Determine the [x, y] coordinate at the center of the cell enclosing the given text.  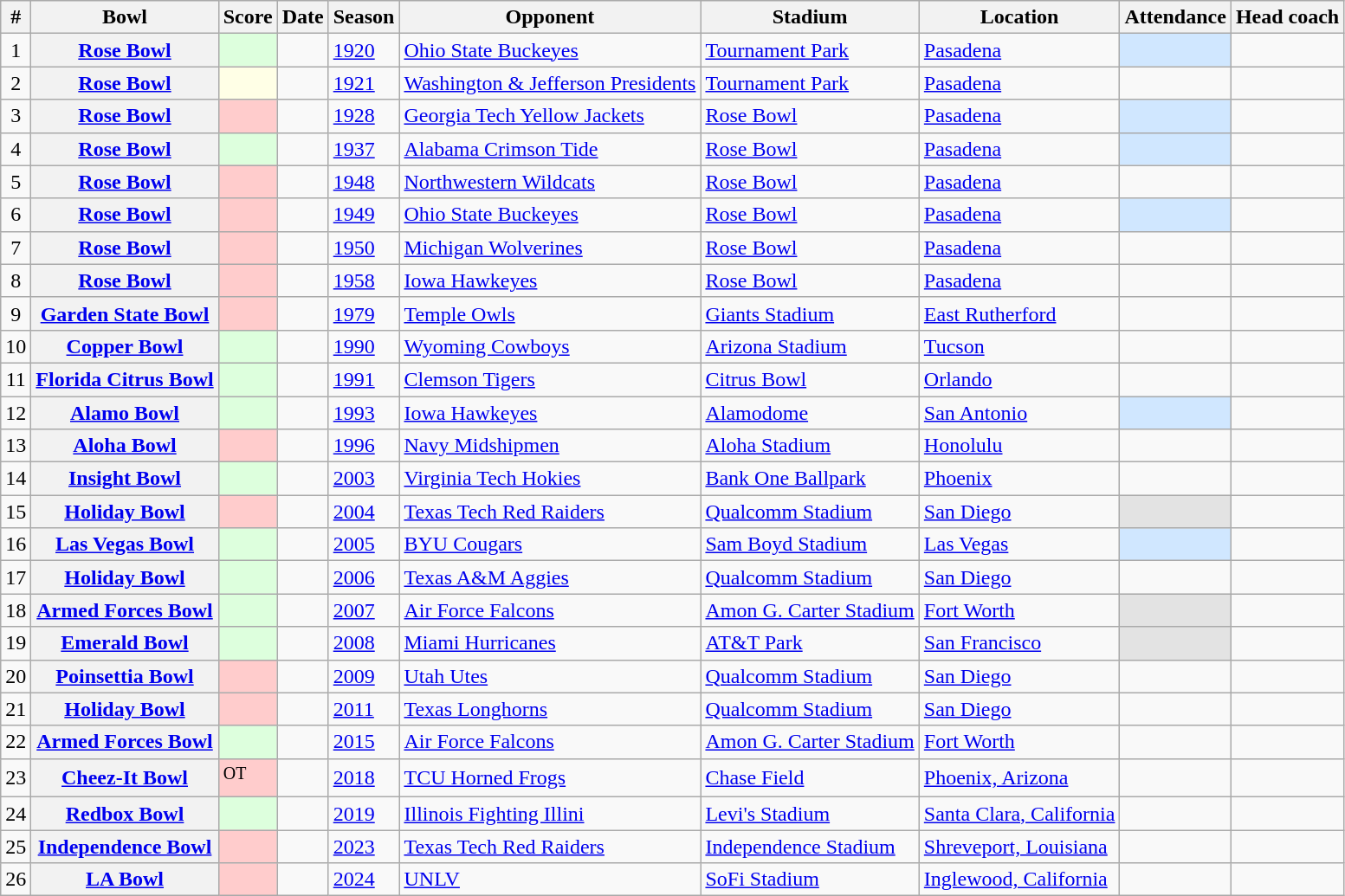
1921 [364, 83]
Insight Bowl [125, 479]
Bowl [125, 17]
21 [16, 709]
Independence Stadium [810, 847]
1949 [364, 215]
20 [16, 676]
Las Vegas [1019, 545]
15 [16, 512]
2003 [364, 479]
1948 [364, 182]
Independence Bowl [125, 847]
Bank One Ballpark [810, 479]
2018 [364, 777]
23 [16, 777]
San Antonio [1019, 413]
Phoenix [1019, 479]
24 [16, 814]
22 [16, 742]
Clemson Tigers [550, 379]
17 [16, 577]
Cheez-It Bowl [125, 777]
Citrus Bowl [810, 379]
Date [303, 17]
Attendance [1175, 17]
Score [248, 17]
Michigan Wolverines [550, 248]
2015 [364, 742]
1920 [364, 50]
Santa Clara, California [1019, 814]
BYU Cougars [550, 545]
Phoenix, Arizona [1019, 777]
SoFi Stadium [810, 880]
Giants Stadium [810, 313]
Illinois Fighting Illini [550, 814]
Levi's Stadium [810, 814]
14 [16, 479]
Navy Midshipmen [550, 446]
Location [1019, 17]
Temple Owls [550, 313]
Stadium [810, 17]
Garden State Bowl [125, 313]
Poinsettia Bowl [125, 676]
2008 [364, 643]
6 [16, 215]
Alamodome [810, 413]
Copper Bowl [125, 346]
8 [16, 280]
OT [248, 777]
Florida Citrus Bowl [125, 379]
1958 [364, 280]
Alamo Bowl [125, 413]
San Francisco [1019, 643]
1996 [364, 446]
1979 [364, 313]
1950 [364, 248]
Alabama Crimson Tide [550, 149]
2006 [364, 577]
Las Vegas Bowl [125, 545]
1928 [364, 116]
Season [364, 17]
Texas Longhorns [550, 709]
4 [16, 149]
2 [16, 83]
Inglewood, California [1019, 880]
Wyoming Cowboys [550, 346]
Aloha Bowl [125, 446]
Aloha Stadium [810, 446]
Emerald Bowl [125, 643]
9 [16, 313]
2011 [364, 709]
16 [16, 545]
UNLV [550, 880]
1937 [364, 149]
Honolulu [1019, 446]
3 [16, 116]
1990 [364, 346]
26 [16, 880]
Orlando [1019, 379]
Washington & Jefferson Presidents [550, 83]
East Rutherford [1019, 313]
Virginia Tech Hokies [550, 479]
13 [16, 446]
11 [16, 379]
LA Bowl [125, 880]
Georgia Tech Yellow Jackets [550, 116]
2004 [364, 512]
Utah Utes [550, 676]
TCU Horned Frogs [550, 777]
# [16, 17]
2023 [364, 847]
5 [16, 182]
2007 [364, 610]
Northwestern Wildcats [550, 182]
18 [16, 610]
2005 [364, 545]
19 [16, 643]
1993 [364, 413]
Tucson [1019, 346]
2009 [364, 676]
1991 [364, 379]
Texas A&M Aggies [550, 577]
Redbox Bowl [125, 814]
25 [16, 847]
Head coach [1287, 17]
12 [16, 413]
Miami Hurricanes [550, 643]
2019 [364, 814]
Shreveport, Louisiana [1019, 847]
Arizona Stadium [810, 346]
Opponent [550, 17]
10 [16, 346]
Sam Boyd Stadium [810, 545]
AT&T Park [810, 643]
Chase Field [810, 777]
7 [16, 248]
1 [16, 50]
2024 [364, 880]
